Identify which cell holds the provided text, then report its [X, Y] central coordinate. 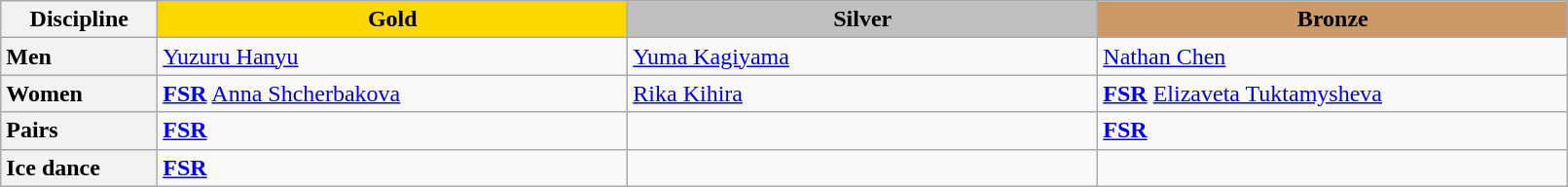
Ice dance [80, 168]
Rika Kihira [862, 93]
Women [80, 93]
Yuzuru Hanyu [393, 56]
Discipline [80, 19]
Gold [393, 19]
FSR Anna Shcherbakova [393, 93]
Nathan Chen [1333, 56]
Pairs [80, 131]
Yuma Kagiyama [862, 56]
Bronze [1333, 19]
Silver [862, 19]
FSR Elizaveta Tuktamysheva [1333, 93]
Men [80, 56]
